Capture the cell that displays the provided text and extract its (X, Y) central coordinate. 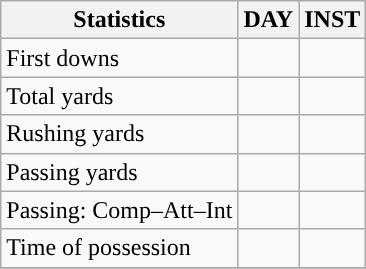
Statistics (120, 20)
Rushing yards (120, 134)
INST (332, 20)
Passing yards (120, 172)
Total yards (120, 96)
First downs (120, 58)
DAY (268, 20)
Passing: Comp–Att–Int (120, 210)
Time of possession (120, 248)
